Detect which cell encompasses the target text, then output its (X, Y) center coordinate. 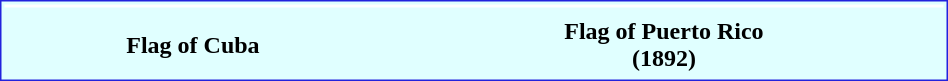
Flag of Cuba (192, 44)
Flag of Puerto Rico (1892) (664, 44)
